Pinpoint the cell where the given text exists, returning its (x, y) midpoint coordinate. 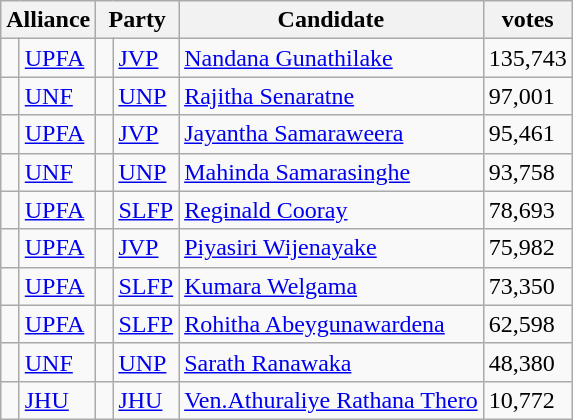
Candidate (332, 20)
62,598 (528, 324)
Rohitha Abeygunawardena (332, 324)
95,461 (528, 134)
Ven.Athuraliye Rathana Thero (332, 400)
48,380 (528, 362)
Jayantha Samaraweera (332, 134)
Sarath Ranawaka (332, 362)
Kumara Welgama (332, 286)
73,350 (528, 286)
10,772 (528, 400)
Piyasiri Wijenayake (332, 248)
97,001 (528, 96)
93,758 (528, 172)
135,743 (528, 58)
Reginald Cooray (332, 210)
Alliance (48, 20)
Party (138, 20)
Rajitha Senaratne (332, 96)
75,982 (528, 248)
votes (528, 20)
78,693 (528, 210)
Nandana Gunathilake (332, 58)
Mahinda Samarasinghe (332, 172)
